For the text-containing cell, return its midpoint in [X, Y] coordinate format. 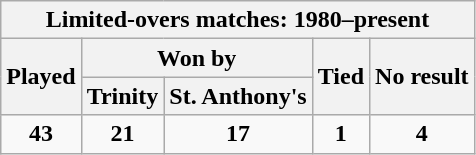
Tied [340, 77]
Won by [196, 58]
Played [41, 77]
4 [422, 134]
St. Anthony's [238, 96]
Trinity [122, 96]
1 [340, 134]
Limited-overs matches: 1980–present [238, 20]
17 [238, 134]
21 [122, 134]
43 [41, 134]
No result [422, 77]
